Return [x, y] of the center of cell containing provided text 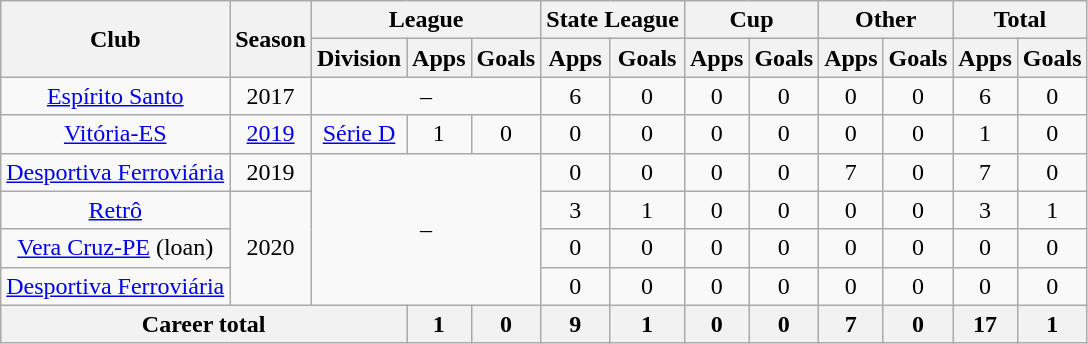
Other [886, 20]
Série D [358, 134]
Career total [204, 324]
2020 [271, 248]
Club [116, 39]
Division [358, 58]
Cup [751, 20]
Espírito Santo [116, 96]
9 [576, 324]
17 [985, 324]
State League [613, 20]
Total [1020, 20]
League [426, 20]
2017 [271, 96]
Vitória-ES [116, 134]
Retrô [116, 210]
Vera Cruz-PE (loan) [116, 248]
Season [271, 39]
